Scan for the cell matching the given text and deliver its (X, Y) coordinate at center. 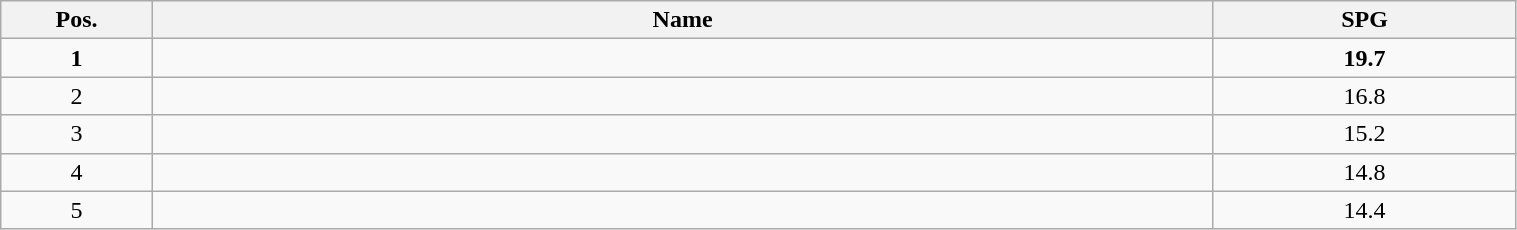
SPG (1364, 20)
2 (77, 96)
1 (77, 58)
Pos. (77, 20)
16.8 (1364, 96)
5 (77, 210)
19.7 (1364, 58)
Name (682, 20)
15.2 (1364, 134)
14.8 (1364, 172)
14.4 (1364, 210)
4 (77, 172)
3 (77, 134)
